Return [x, y] of the center of cell containing provided text 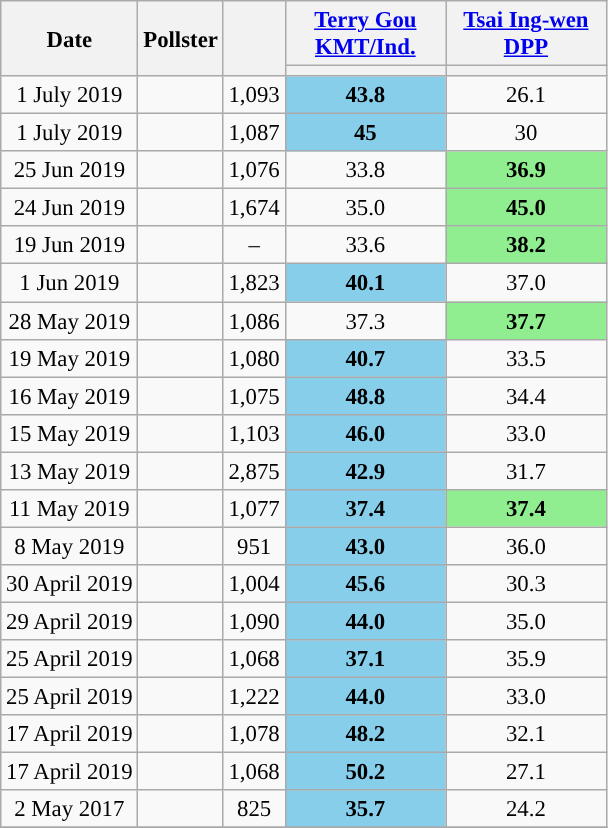
29 April 2019 [70, 621]
43.0 [366, 546]
1,086 [254, 321]
40.7 [366, 358]
38.2 [526, 245]
33.6 [366, 245]
1,222 [254, 697]
40.1 [366, 283]
28 May 2019 [70, 321]
37.3 [366, 321]
33.5 [526, 358]
45 [366, 133]
50.2 [366, 772]
36.0 [526, 546]
Terry GouKMT/Ind. [366, 34]
1,093 [254, 95]
37.7 [526, 321]
2,875 [254, 471]
45.0 [526, 208]
48.8 [366, 396]
19 May 2019 [70, 358]
31.7 [526, 471]
1,076 [254, 170]
8 May 2019 [70, 546]
1,080 [254, 358]
45.6 [366, 584]
1,077 [254, 509]
1,075 [254, 396]
11 May 2019 [70, 509]
33.8 [366, 170]
19 Jun 2019 [70, 245]
35.7 [366, 809]
27.1 [526, 772]
36.9 [526, 170]
37.0 [526, 283]
42.9 [366, 471]
32.1 [526, 734]
Date [70, 38]
26.1 [526, 95]
951 [254, 546]
24.2 [526, 809]
24 Jun 2019 [70, 208]
15 May 2019 [70, 433]
1,078 [254, 734]
1,823 [254, 283]
1,087 [254, 133]
30 [526, 133]
2 May 2017 [70, 809]
25 Jun 2019 [70, 170]
16 May 2019 [70, 396]
37.1 [366, 659]
48.2 [366, 734]
34.4 [526, 396]
43.8 [366, 95]
30.3 [526, 584]
1 Jun 2019 [70, 283]
Pollster [180, 38]
30 April 2019 [70, 584]
13 May 2019 [70, 471]
35.9 [526, 659]
– [254, 245]
Tsai Ing-wenDPP [526, 34]
825 [254, 809]
1,674 [254, 208]
1,004 [254, 584]
1,090 [254, 621]
46.0 [366, 433]
1,103 [254, 433]
